Find where the given text appears and provide that cell's center as [X, Y] coordinate. 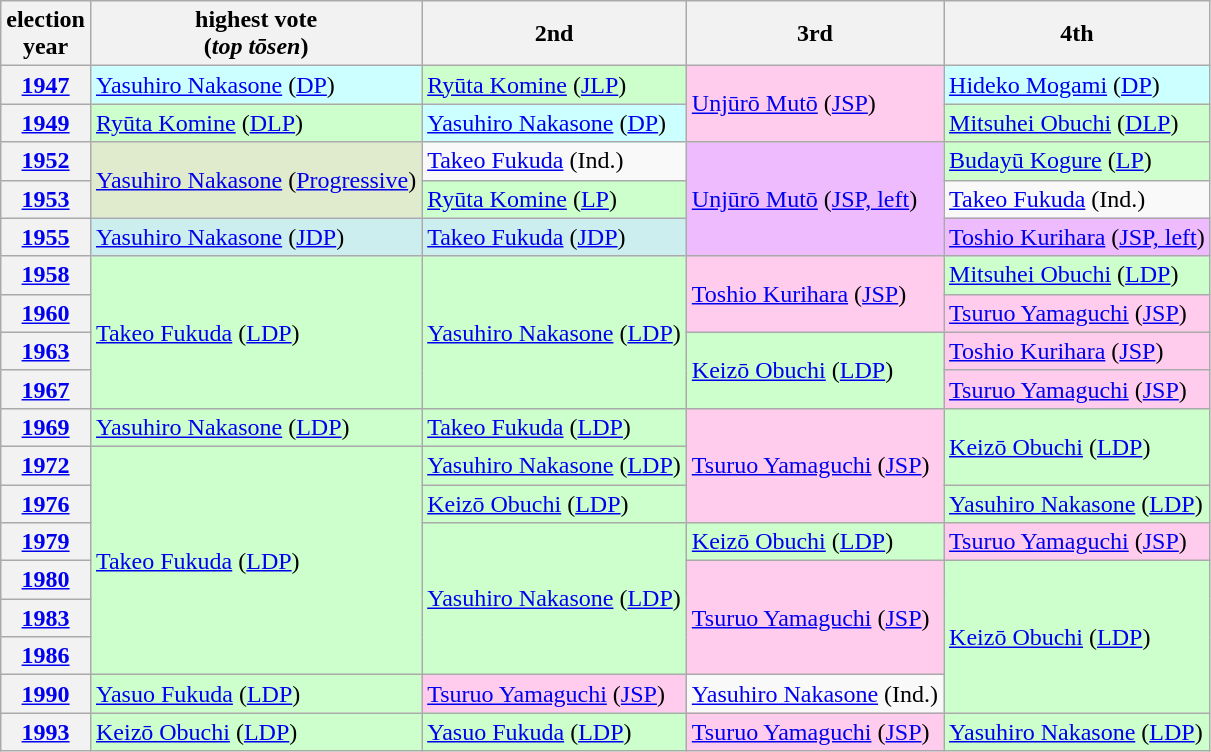
1986 [46, 656]
1990 [46, 694]
Takeo Fukuda (JDP) [554, 237]
Ryūta Komine (DLP) [256, 123]
1963 [46, 351]
1969 [46, 427]
Toshio Kurihara (JSP, left) [1078, 237]
Yasuhiro Nakasone (Progressive) [256, 180]
Unjūrō Mutō (JSP) [814, 104]
1952 [46, 161]
1976 [46, 503]
1958 [46, 275]
Mitsuhei Obuchi (DLP) [1078, 123]
Hideko Mogami (DP) [1078, 85]
Yasuhiro Nakasone (Ind.) [814, 694]
1980 [46, 580]
1960 [46, 313]
Mitsuhei Obuchi (LDP) [1078, 275]
Yasuhiro Nakasone (JDP) [256, 237]
1953 [46, 199]
1949 [46, 123]
2nd [554, 34]
electionyear [46, 34]
1979 [46, 542]
1993 [46, 732]
Unjūrō Mutō (JSP, left) [814, 199]
Budayū Kogure (LP) [1078, 161]
1983 [46, 618]
Ryūta Komine (LP) [554, 199]
3rd [814, 34]
highest vote(top tōsen) [256, 34]
1947 [46, 85]
1972 [46, 465]
Ryūta Komine (JLP) [554, 85]
1967 [46, 389]
4th [1078, 34]
1955 [46, 237]
